Determine the [x, y] coordinate at the center of the cell enclosing the given text.  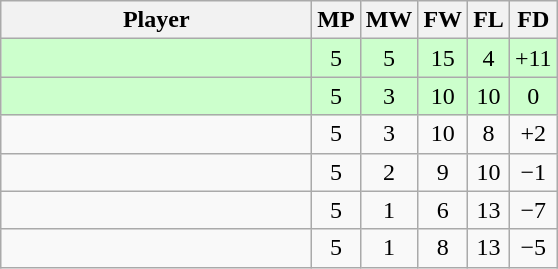
FL [489, 20]
MP [336, 20]
−7 [533, 210]
−5 [533, 248]
15 [443, 58]
FD [533, 20]
+11 [533, 58]
MW [389, 20]
4 [489, 58]
−1 [533, 172]
2 [389, 172]
Player [156, 20]
FW [443, 20]
+2 [533, 134]
9 [443, 172]
6 [443, 210]
0 [533, 96]
